Pinpoint the cell where the given text exists, returning its [X, Y] midpoint coordinate. 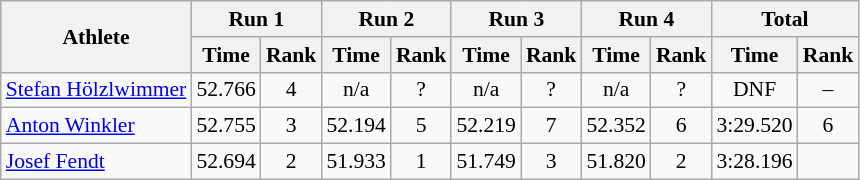
4 [292, 90]
Total [784, 19]
52.194 [356, 126]
51.820 [616, 162]
52.694 [226, 162]
DNF [754, 90]
Run 3 [516, 19]
52.755 [226, 126]
3:28.196 [754, 162]
5 [422, 126]
52.352 [616, 126]
Athlete [96, 36]
– [828, 90]
3:29.520 [754, 126]
Run 1 [256, 19]
Stefan Hölzlwimmer [96, 90]
Josef Fendt [96, 162]
1 [422, 162]
51.933 [356, 162]
52.219 [486, 126]
Run 4 [646, 19]
51.749 [486, 162]
Run 2 [386, 19]
Anton Winkler [96, 126]
52.766 [226, 90]
7 [552, 126]
